From the cell containing the given text, extract its center point as [x, y] coordinate. 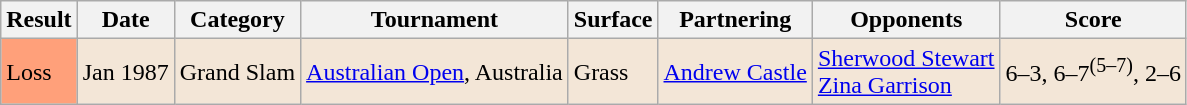
Partnering [735, 20]
Sherwood Stewart Zina Garrison [906, 72]
Opponents [906, 20]
Date [126, 20]
Surface [613, 20]
Loss [39, 72]
Australian Open, Australia [435, 72]
Grand Slam [237, 72]
Andrew Castle [735, 72]
Category [237, 20]
Score [1093, 20]
Tournament [435, 20]
6–3, 6–7(5–7), 2–6 [1093, 72]
Result [39, 20]
Jan 1987 [126, 72]
Grass [613, 72]
